Capture the cell that displays the provided text and extract its [x, y] central coordinate. 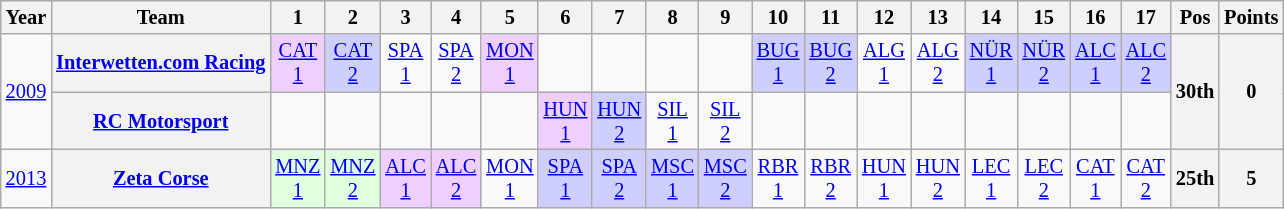
1 [298, 17]
NÜR2 [1044, 63]
BUG2 [830, 63]
15 [1044, 17]
Zeta Corse [160, 178]
6 [565, 17]
Pos [1195, 17]
SIL1 [672, 121]
13 [938, 17]
Interwetten.com Racing [160, 63]
25th [1195, 178]
RC Motorsport [160, 121]
4 [456, 17]
ALG2 [938, 63]
2 [352, 17]
Points [1251, 17]
0 [1251, 92]
LEC2 [1044, 178]
10 [778, 17]
2013 [26, 178]
3 [405, 17]
MNZ2 [352, 178]
Team [160, 17]
7 [619, 17]
30th [1195, 92]
14 [992, 17]
RBR2 [830, 178]
MSC2 [726, 178]
SIL2 [726, 121]
Year [26, 17]
11 [830, 17]
12 [884, 17]
ALG1 [884, 63]
17 [1146, 17]
LEC1 [992, 178]
RBR1 [778, 178]
MSC1 [672, 178]
2009 [26, 92]
8 [672, 17]
NÜR1 [992, 63]
BUG1 [778, 63]
9 [726, 17]
16 [1095, 17]
MNZ1 [298, 178]
